Return [X, Y] of the center of cell containing provided text 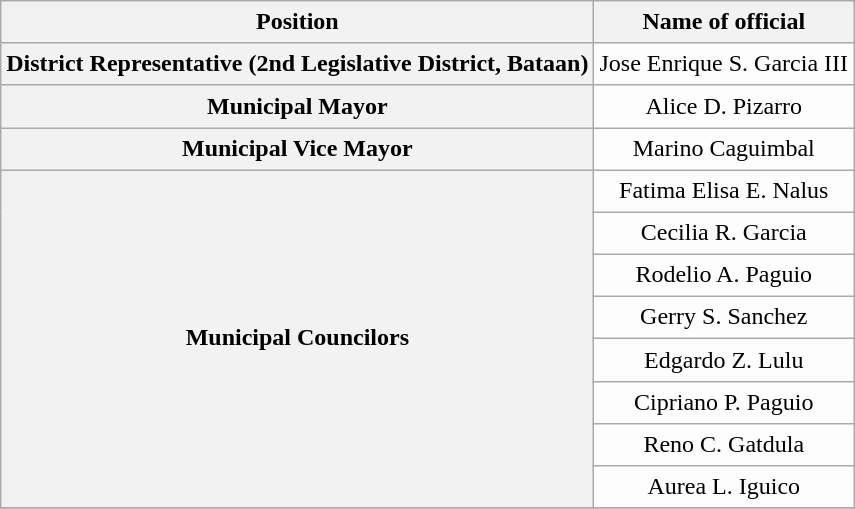
District Representative (2nd Legislative District, Bataan) [298, 64]
Alice D. Pizarro [724, 106]
Fatima Elisa E. Nalus [724, 191]
Edgardo Z. Lulu [724, 360]
Municipal Councilors [298, 339]
Jose Enrique S. Garcia III [724, 64]
Gerry S. Sanchez [724, 318]
Municipal Vice Mayor [298, 149]
Cipriano P. Paguio [724, 402]
Marino Caguimbal [724, 149]
Position [298, 22]
Name of official [724, 22]
Rodelio A. Paguio [724, 275]
Aurea L. Iguico [724, 487]
Reno C. Gatdula [724, 444]
Municipal Mayor [298, 106]
Cecilia R. Garcia [724, 233]
